Return (X, Y) of the center of cell containing provided text 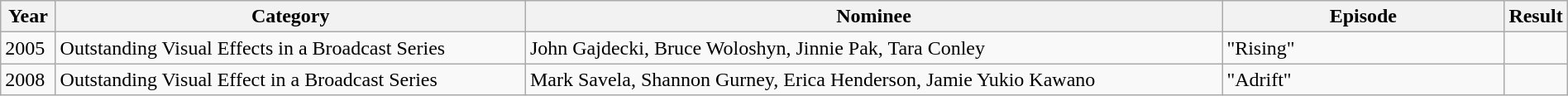
Nominee (873, 17)
"Adrift" (1363, 79)
Episode (1363, 17)
Category (290, 17)
Mark Savela, Shannon Gurney, Erica Henderson, Jamie Yukio Kawano (873, 79)
2008 (28, 79)
Outstanding Visual Effects in a Broadcast Series (290, 48)
2005 (28, 48)
Outstanding Visual Effect in a Broadcast Series (290, 79)
"Rising" (1363, 48)
John Gajdecki, Bruce Woloshyn, Jinnie Pak, Tara Conley (873, 48)
Result (1536, 17)
Year (28, 17)
